Scan for the cell matching the given text and deliver its (X, Y) coordinate at center. 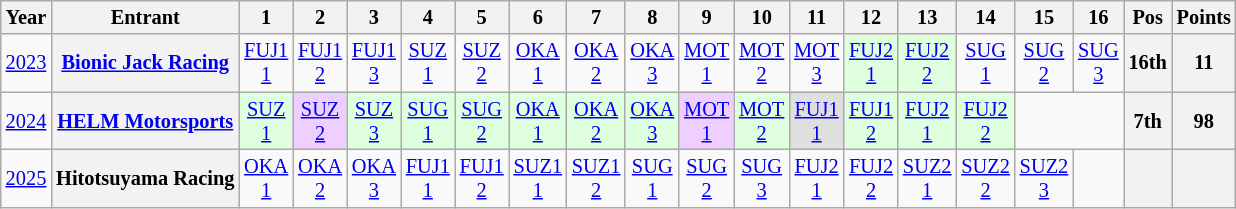
98 (1204, 121)
15 (1044, 17)
12 (871, 17)
Hitotsuyama Racing (145, 178)
SUZ21 (927, 178)
Year (26, 17)
Bionic Jack Racing (145, 63)
1 (266, 17)
6 (538, 17)
SUZ3 (374, 121)
9 (706, 17)
Entrant (145, 17)
2 (320, 17)
16 (1098, 17)
SUZ12 (596, 178)
SUZ23 (1044, 178)
13 (927, 17)
14 (985, 17)
2023 (26, 63)
MOT3 (816, 63)
FUJ13 (374, 63)
SUZ22 (985, 178)
7 (596, 17)
3 (374, 17)
10 (762, 17)
HELM Motorsports (145, 121)
2024 (26, 121)
Points (1204, 17)
16th (1148, 63)
SUZ11 (538, 178)
8 (652, 17)
Pos (1148, 17)
2025 (26, 178)
5 (482, 17)
7th (1148, 121)
4 (428, 17)
